Provide the [x, y] coordinate of the cell's center where the given text is located.  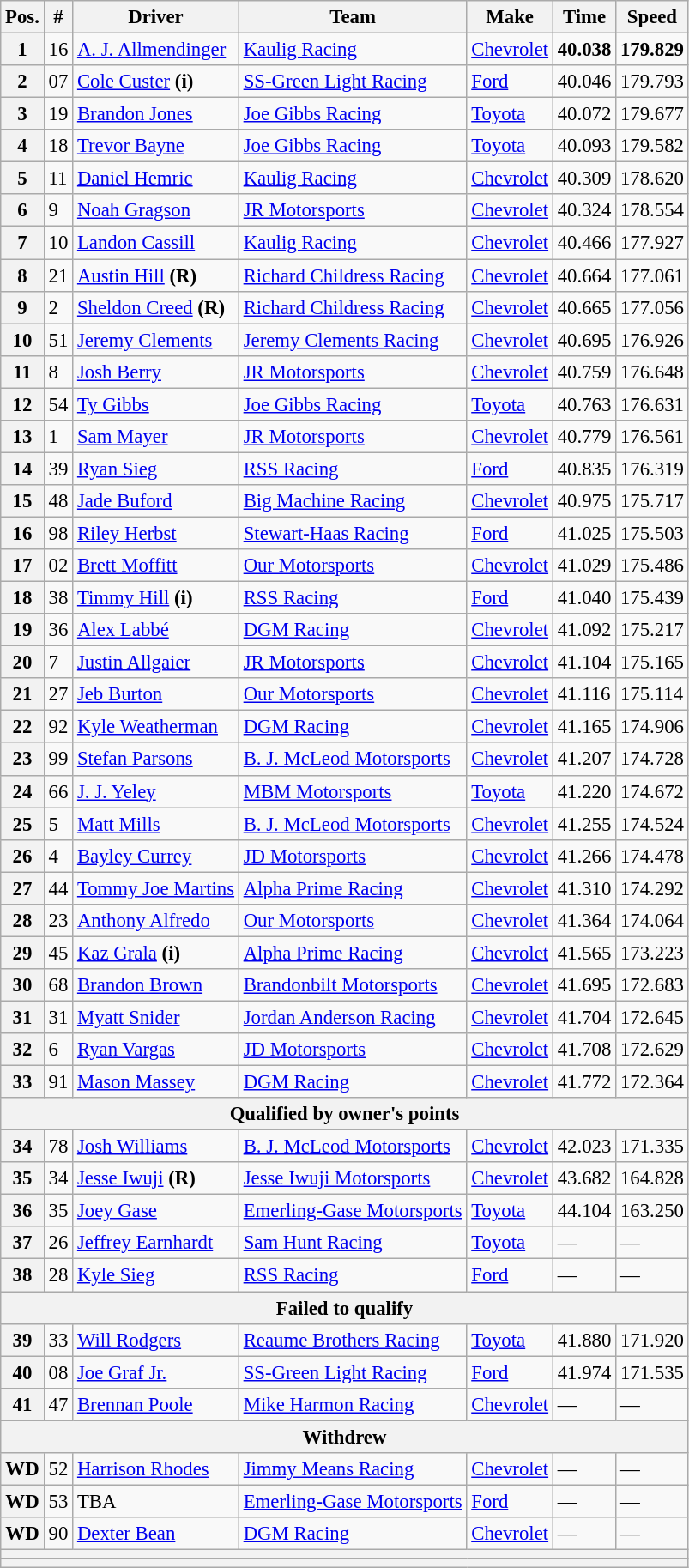
163.250 [652, 1211]
Jordan Anderson Racing [353, 1017]
41.880 [583, 1340]
Jeremy Clements Racing [353, 340]
175.486 [652, 566]
Ryan Sieg [156, 469]
179.793 [652, 82]
66 [58, 791]
Brennan Poole [156, 1404]
Kaz Grala (i) [156, 953]
Alex Labbé [156, 630]
Jesse Iwuji Motorsports [353, 1178]
Stefan Parsons [156, 760]
Sam Mayer [156, 437]
177.056 [652, 307]
175.114 [652, 694]
40.324 [583, 210]
172.629 [652, 1050]
Anthony Alfredo [156, 921]
Jimmy Means Racing [353, 1469]
02 [58, 566]
17 [22, 566]
Riley Herbst [156, 533]
171.535 [652, 1372]
51 [58, 340]
Mason Massey [156, 1082]
175.717 [652, 501]
41.772 [583, 1082]
32 [22, 1050]
41.104 [583, 663]
40.779 [583, 437]
41.565 [583, 953]
40.093 [583, 146]
Big Machine Racing [353, 501]
43.682 [583, 1178]
Make [510, 17]
41.708 [583, 1050]
40.759 [583, 372]
Ty Gibbs [156, 404]
Team [353, 17]
41 [22, 1404]
Speed [652, 17]
41.029 [583, 566]
Brett Moffitt [156, 566]
Noah Gragson [156, 210]
174.524 [652, 824]
173.223 [652, 953]
164.828 [652, 1178]
45 [58, 953]
178.620 [652, 179]
41.165 [583, 727]
Josh Williams [156, 1147]
44.104 [583, 1211]
08 [58, 1372]
13 [22, 437]
179.829 [652, 50]
41.266 [583, 856]
Harrison Rhodes [156, 1469]
Jesse Iwuji (R) [156, 1178]
174.292 [652, 888]
78 [58, 1147]
Withdrew [345, 1437]
41.220 [583, 791]
29 [22, 953]
3 [22, 114]
171.920 [652, 1340]
A. J. Allmendinger [156, 50]
40.835 [583, 469]
174.672 [652, 791]
53 [58, 1501]
41.025 [583, 533]
40.309 [583, 179]
Reaume Brothers Racing [353, 1340]
15 [22, 501]
40.664 [583, 275]
98 [58, 533]
48 [58, 501]
Qualified by owner's points [345, 1114]
177.927 [652, 243]
Bayley Currey [156, 856]
171.335 [652, 1147]
176.561 [652, 437]
41.040 [583, 598]
40.466 [583, 243]
MBM Motorsports [353, 791]
41.974 [583, 1372]
Tommy Joe Martins [156, 888]
37 [22, 1244]
Joe Graf Jr. [156, 1372]
40.763 [583, 404]
176.926 [652, 340]
92 [58, 727]
174.906 [652, 727]
99 [58, 760]
176.631 [652, 404]
Matt Mills [156, 824]
40.975 [583, 501]
176.319 [652, 469]
Mike Harmon Racing [353, 1404]
41.116 [583, 694]
177.061 [652, 275]
47 [58, 1404]
41.092 [583, 630]
41.704 [583, 1017]
J. J. Yeley [156, 791]
175.217 [652, 630]
Jeb Burton [156, 694]
Kyle Weatherman [156, 727]
44 [58, 888]
Jeffrey Earnhardt [156, 1244]
40.695 [583, 340]
40.072 [583, 114]
12 [22, 404]
30 [22, 985]
41.207 [583, 760]
Brandon Jones [156, 114]
52 [58, 1469]
Sheldon Creed (R) [156, 307]
179.582 [652, 146]
Brandon Brown [156, 985]
174.064 [652, 921]
Timmy Hill (i) [156, 598]
20 [22, 663]
91 [58, 1082]
Jade Buford [156, 501]
Trevor Bayne [156, 146]
Pos. [22, 17]
Brandonbilt Motorsports [353, 985]
Will Rodgers [156, 1340]
Kyle Sieg [156, 1275]
40.665 [583, 307]
Josh Berry [156, 372]
41.695 [583, 985]
175.503 [652, 533]
Myatt Snider [156, 1017]
22 [22, 727]
Stewart-Haas Racing [353, 533]
174.728 [652, 760]
Failed to qualify [345, 1308]
07 [58, 82]
172.683 [652, 985]
175.439 [652, 598]
Jeremy Clements [156, 340]
179.677 [652, 114]
175.165 [652, 663]
# [58, 17]
40 [22, 1372]
Sam Hunt Racing [353, 1244]
178.554 [652, 210]
Dexter Bean [156, 1534]
14 [22, 469]
25 [22, 824]
172.364 [652, 1082]
176.648 [652, 372]
Time [583, 17]
172.645 [652, 1017]
41.364 [583, 921]
54 [58, 404]
41.310 [583, 888]
Landon Cassill [156, 243]
Joey Gase [156, 1211]
Justin Allgaier [156, 663]
42.023 [583, 1147]
41.255 [583, 824]
Austin Hill (R) [156, 275]
68 [58, 985]
Ryan Vargas [156, 1050]
Cole Custer (i) [156, 82]
Driver [156, 17]
24 [22, 791]
174.478 [652, 856]
Daniel Hemric [156, 179]
40.046 [583, 82]
90 [58, 1534]
TBA [156, 1501]
40.038 [583, 50]
